Identify which cell holds the provided text, then report its [X, Y] central coordinate. 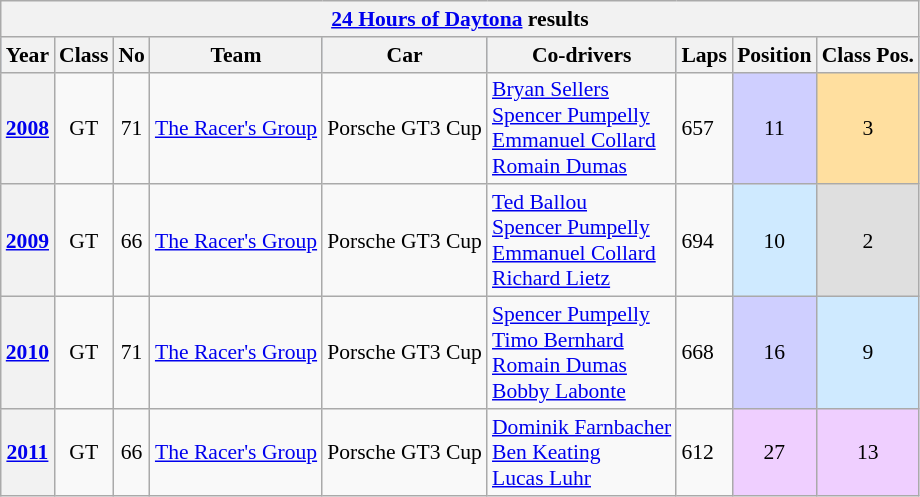
668 [704, 353]
13 [868, 452]
Ted Ballou Spencer Pumpelly Emmanuel Collard Richard Lietz [582, 241]
Class [84, 55]
Team [236, 55]
Co-drivers [582, 55]
612 [704, 452]
Position [774, 55]
Year [28, 55]
Bryan Sellers Spencer Pumpelly Emmanuel Collard Romain Dumas [582, 128]
Dominik Farnbacher Ben Keating Lucas Luhr [582, 452]
Class Pos. [868, 55]
3 [868, 128]
2 [868, 241]
Car [404, 55]
2011 [28, 452]
10 [774, 241]
16 [774, 353]
9 [868, 353]
24 Hours of Daytona results [460, 19]
Spencer Pumpelly Timo Bernhard Romain Dumas Bobby Labonte [582, 353]
2008 [28, 128]
657 [704, 128]
27 [774, 452]
2009 [28, 241]
694 [704, 241]
No [132, 55]
2010 [28, 353]
Laps [704, 55]
11 [774, 128]
